Determine the [X, Y] coordinate at the center of the cell enclosing the given text.  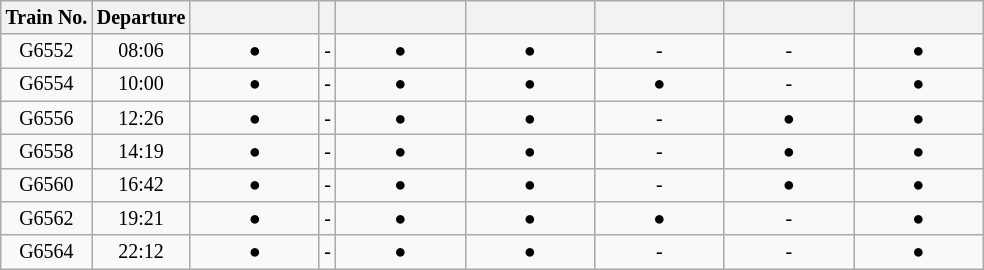
G6554 [46, 84]
14:19 [141, 152]
G6556 [46, 118]
G6552 [46, 52]
08:06 [141, 52]
22:12 [141, 252]
19:21 [141, 218]
12:26 [141, 118]
G6558 [46, 152]
10:00 [141, 84]
G6560 [46, 184]
Train No. [46, 18]
16:42 [141, 184]
G6564 [46, 252]
G6562 [46, 218]
Departure [141, 18]
